Capture the cell that displays the provided text and extract its [X, Y] central coordinate. 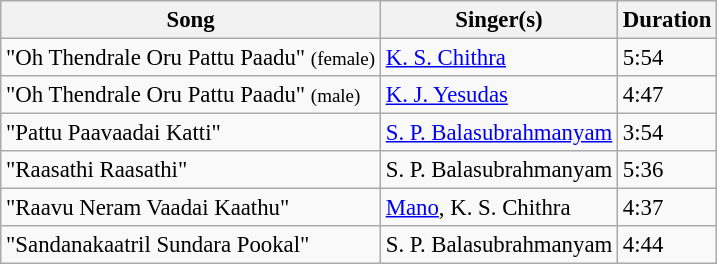
3:54 [668, 133]
5:54 [668, 58]
"Oh Thendrale Oru Pattu Paadu" (male) [191, 95]
"Sandanakaatril Sundara Pookal" [191, 245]
4:47 [668, 95]
K. J. Yesudas [498, 95]
Duration [668, 20]
"Raavu Neram Vaadai Kaathu" [191, 208]
"Oh Thendrale Oru Pattu Paadu" (female) [191, 58]
4:44 [668, 245]
5:36 [668, 170]
Mano, K. S. Chithra [498, 208]
K. S. Chithra [498, 58]
Singer(s) [498, 20]
"Pattu Paavaadai Katti" [191, 133]
Song [191, 20]
4:37 [668, 208]
"Raasathi Raasathi" [191, 170]
